From the cell containing the given text, extract its center point as (X, Y) coordinate. 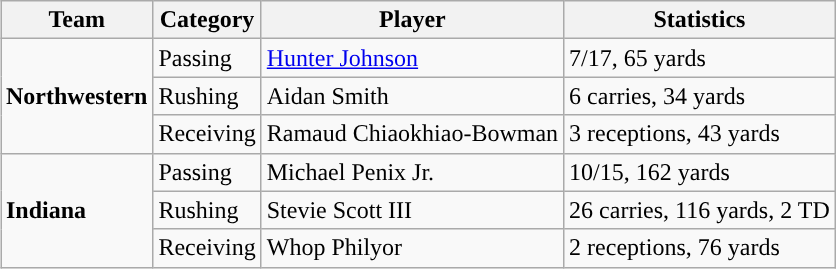
Whop Philyor (412, 248)
Indiana (76, 210)
26 carries, 116 yards, 2 TD (700, 210)
Northwestern (76, 96)
Category (207, 20)
Team (76, 20)
Player (412, 20)
Aidan Smith (412, 96)
10/15, 162 yards (700, 172)
2 receptions, 76 yards (700, 248)
6 carries, 34 yards (700, 96)
Michael Penix Jr. (412, 172)
3 receptions, 43 yards (700, 134)
Statistics (700, 20)
Ramaud Chiaokhiao-Bowman (412, 134)
Stevie Scott III (412, 210)
Hunter Johnson (412, 58)
7/17, 65 yards (700, 58)
